Identify which cell holds the provided text, then report its [x, y] central coordinate. 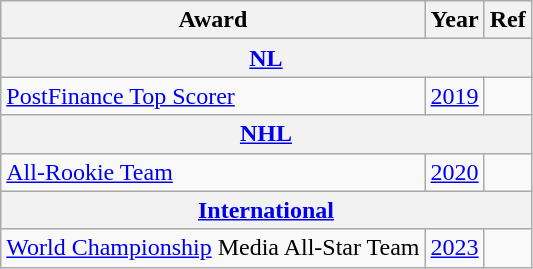
Award [213, 20]
World Championship Media All-Star Team [213, 248]
2020 [454, 172]
International [266, 210]
PostFinance Top Scorer [213, 96]
All-Rookie Team [213, 172]
Year [454, 20]
Ref [508, 20]
2019 [454, 96]
2023 [454, 248]
NHL [266, 134]
NL [266, 58]
